Search for the cell housing the specified text and yield its (X, Y) center coordinate. 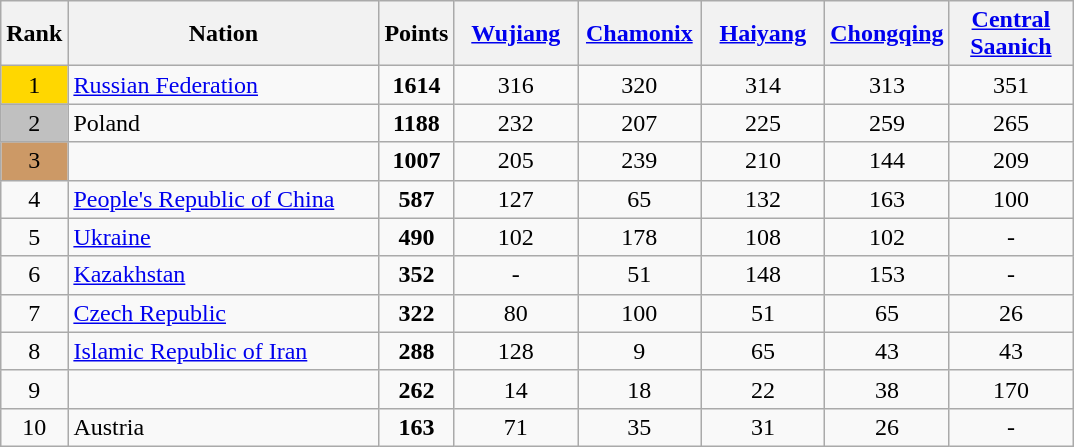
31 (763, 427)
128 (516, 351)
14 (516, 389)
Islamic Republic of Iran (224, 351)
Poland (224, 123)
6 (34, 275)
262 (416, 389)
108 (763, 237)
587 (416, 199)
148 (763, 275)
Ukraine (224, 237)
313 (887, 85)
Chamonix (640, 34)
1 (34, 85)
5 (34, 237)
2 (34, 123)
22 (763, 389)
210 (763, 161)
80 (516, 313)
265 (1011, 123)
Central Saanich (1011, 34)
209 (1011, 161)
322 (416, 313)
Kazakhstan (224, 275)
225 (763, 123)
259 (887, 123)
18 (640, 389)
314 (763, 85)
288 (416, 351)
Wujiang (516, 34)
1007 (416, 161)
239 (640, 161)
People's Republic of China (224, 199)
351 (1011, 85)
71 (516, 427)
316 (516, 85)
4 (34, 199)
352 (416, 275)
10 (34, 427)
153 (887, 275)
232 (516, 123)
Haiyang (763, 34)
7 (34, 313)
3 (34, 161)
320 (640, 85)
1614 (416, 85)
Points (416, 34)
178 (640, 237)
8 (34, 351)
38 (887, 389)
490 (416, 237)
35 (640, 427)
1188 (416, 123)
Czech Republic (224, 313)
205 (516, 161)
Chongqing (887, 34)
144 (887, 161)
Russian Federation (224, 85)
Rank (34, 34)
132 (763, 199)
207 (640, 123)
Austria (224, 427)
127 (516, 199)
Nation (224, 34)
170 (1011, 389)
